Detect which cell encompasses the target text, then output its (X, Y) center coordinate. 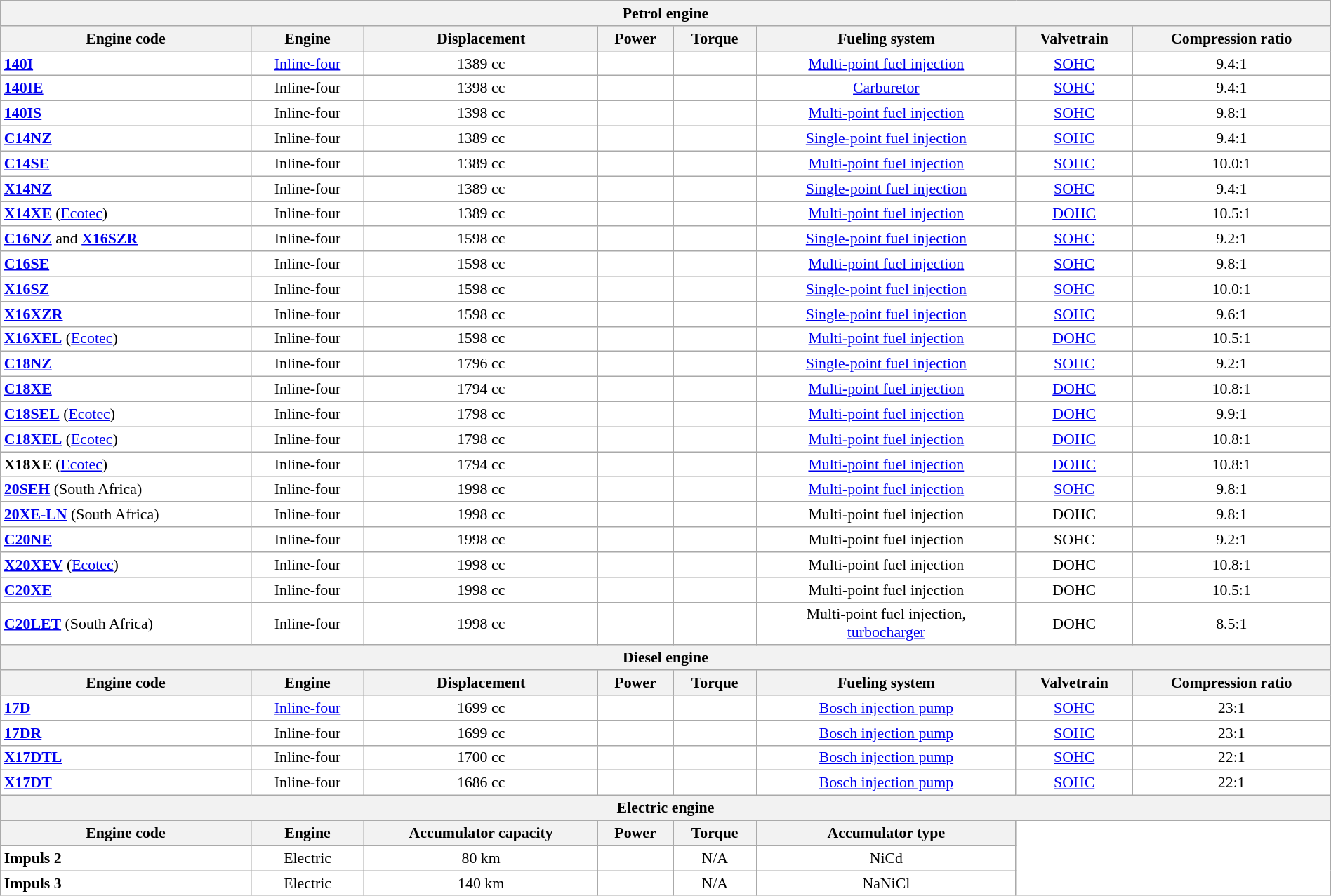
Impuls 2 (126, 858)
C18XE (126, 389)
Accumulator capacity (481, 833)
C20LET (South Africa) (126, 623)
Diesel engine (665, 657)
NaNiCl (887, 883)
Electric engine (665, 808)
17D (126, 707)
C14NZ (126, 138)
C18SEL (Ecotec) (126, 414)
17DR (126, 733)
140IS (126, 113)
X17DT (126, 782)
C20XE (126, 589)
8.5:1 (1231, 623)
C16NZ and X16SZR (126, 239)
NiCd (887, 858)
20SEH (South Africa) (126, 489)
X20XEV (Ecotec) (126, 564)
140 km (481, 883)
X16XEL (Ecotec) (126, 339)
1686 cc (481, 782)
C16SE (126, 263)
140I (126, 63)
C18XEL (Ecotec) (126, 439)
1700 cc (481, 758)
X18XE (Ecotec) (126, 464)
C14SE (126, 163)
X16SZ (126, 288)
9.9:1 (1231, 414)
Impuls 3 (126, 883)
C18NZ (126, 363)
1796 cc (481, 363)
20XE-LN (South Africa) (126, 514)
X17DTL (126, 758)
Accumulator type (887, 833)
140IE (126, 88)
Petrol engine (665, 13)
X14XE (Ecotec) (126, 213)
Carburetor (887, 88)
X16XZR (126, 314)
9.6:1 (1231, 314)
C20NE (126, 539)
X14NZ (126, 188)
80 km (481, 858)
Multi-point fuel injection,turbocharger (887, 623)
